Search for the cell housing the specified text and yield its [X, Y] center coordinate. 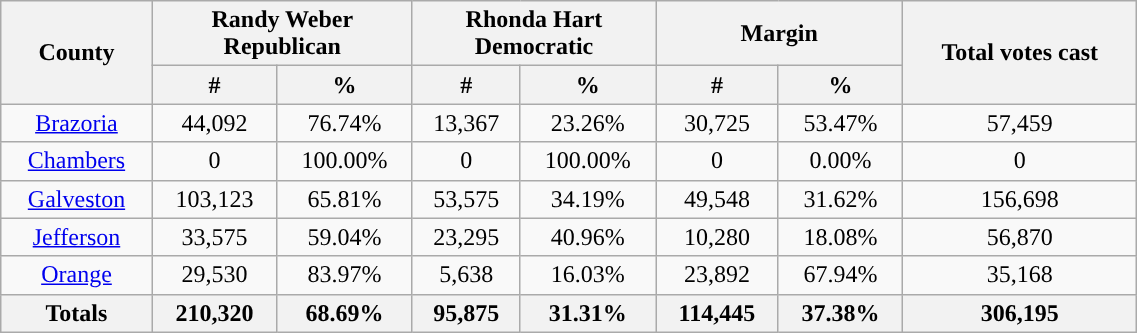
Randy WeberRepublican [282, 34]
13,367 [466, 123]
Totals [76, 313]
68.69% [345, 313]
83.97% [345, 275]
53.47% [840, 123]
31.31% [588, 313]
57,459 [1020, 123]
23.26% [588, 123]
103,123 [214, 199]
Brazoria [76, 123]
5,638 [466, 275]
56,870 [1020, 237]
40.96% [588, 237]
37.38% [840, 313]
35,168 [1020, 275]
306,195 [1020, 313]
Chambers [76, 161]
34.19% [588, 199]
44,092 [214, 123]
23,892 [718, 275]
33,575 [214, 237]
Total votes cast [1020, 52]
23,295 [466, 237]
49,548 [718, 199]
67.94% [840, 275]
53,575 [466, 199]
156,698 [1020, 199]
16.03% [588, 275]
Margin [780, 34]
114,445 [718, 313]
Galveston [76, 199]
18.08% [840, 237]
Rhonda HartDemocratic [534, 34]
65.81% [345, 199]
0.00% [840, 161]
59.04% [345, 237]
10,280 [718, 237]
County [76, 52]
Jefferson [76, 237]
76.74% [345, 123]
30,725 [718, 123]
29,530 [214, 275]
31.62% [840, 199]
Orange [76, 275]
210,320 [214, 313]
95,875 [466, 313]
